Extract the (X, Y) coordinate from the center of the cell holding the provided text.  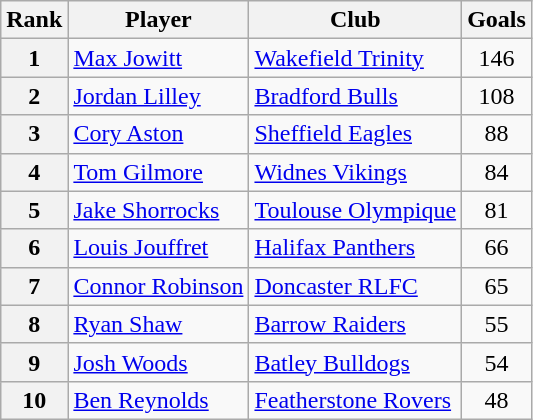
3 (34, 134)
6 (34, 248)
54 (497, 362)
Rank (34, 20)
9 (34, 362)
1 (34, 58)
2 (34, 96)
4 (34, 172)
Bradford Bulls (356, 96)
8 (34, 324)
Club (356, 20)
5 (34, 210)
Toulouse Olympique (356, 210)
10 (34, 400)
Sheffield Eagles (356, 134)
Ryan Shaw (158, 324)
7 (34, 286)
Goals (497, 20)
55 (497, 324)
Wakefield Trinity (356, 58)
Ben Reynolds (158, 400)
Connor Robinson (158, 286)
88 (497, 134)
Tom Gilmore (158, 172)
Widnes Vikings (356, 172)
65 (497, 286)
Josh Woods (158, 362)
81 (497, 210)
Batley Bulldogs (356, 362)
Jordan Lilley (158, 96)
Jake Shorrocks (158, 210)
108 (497, 96)
Barrow Raiders (356, 324)
146 (497, 58)
Featherstone Rovers (356, 400)
66 (497, 248)
Halifax Panthers (356, 248)
Louis Jouffret (158, 248)
Max Jowitt (158, 58)
Cory Aston (158, 134)
Doncaster RLFC (356, 286)
48 (497, 400)
84 (497, 172)
Player (158, 20)
